Search for the cell housing the specified text and yield its (X, Y) center coordinate. 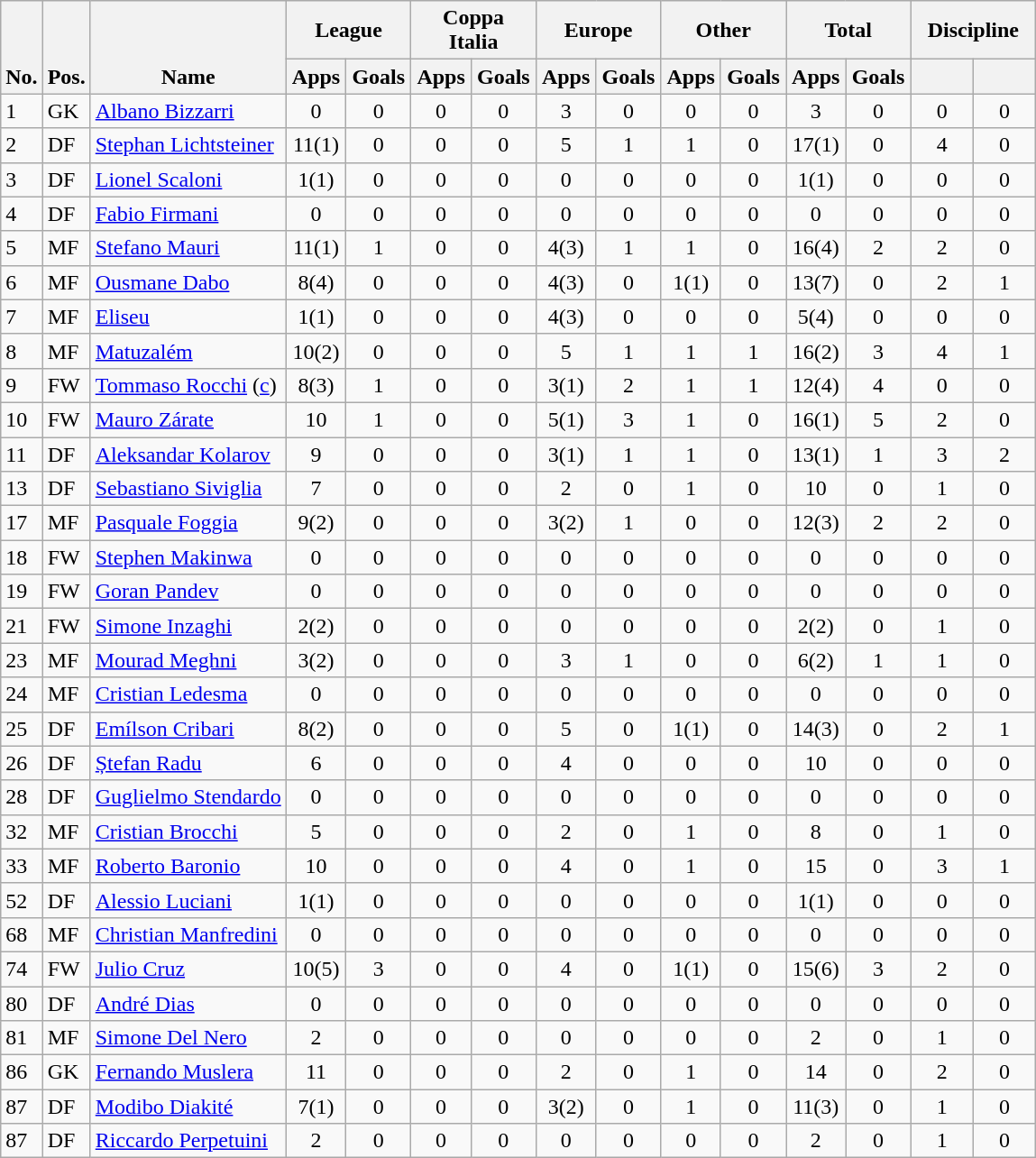
11(3) (817, 1107)
Julio Cruz (188, 969)
8(2) (316, 729)
21 (22, 626)
Albano Bizzarri (188, 111)
Pos. (67, 47)
33 (22, 866)
Alessio Luciani (188, 900)
Simone Del Nero (188, 1038)
12(3) (817, 523)
André Dias (188, 1004)
Matuzalém (188, 351)
Modibo Diakité (188, 1107)
Roberto Baronio (188, 866)
Stephen Makinwa (188, 557)
Coppa Italia (474, 31)
Simone Inzaghi (188, 626)
16(2) (817, 351)
10(5) (316, 969)
14 (817, 1072)
15(6) (817, 969)
5(1) (566, 419)
Other (723, 31)
Ousmane Dabo (188, 282)
19 (22, 592)
Discipline (974, 31)
28 (22, 797)
7(1) (316, 1107)
13(1) (817, 454)
68 (22, 934)
Stefano Mauri (188, 248)
Guglielmo Stendardo (188, 797)
13(7) (817, 282)
8(3) (316, 385)
10(2) (316, 351)
24 (22, 694)
Total (849, 31)
12(4) (817, 385)
18 (22, 557)
16(4) (817, 248)
Lionel Scaloni (188, 179)
No. (22, 47)
Ștefan Radu (188, 763)
81 (22, 1038)
Name (188, 47)
52 (22, 900)
32 (22, 832)
Cristian Brocchi (188, 832)
23 (22, 660)
Goran Pandev (188, 592)
5(4) (817, 317)
Sebastiano Siviglia (188, 489)
Cristian Ledesma (188, 694)
14(3) (817, 729)
Aleksandar Kolarov (188, 454)
15 (817, 866)
Mourad Meghni (188, 660)
25 (22, 729)
Pasquale Foggia (188, 523)
13 (22, 489)
Christian Manfredini (188, 934)
8(4) (316, 282)
74 (22, 969)
17(1) (817, 145)
Eliseu (188, 317)
16(1) (817, 419)
Stephan Lichtsteiner (188, 145)
Tommaso Rocchi (c) (188, 385)
17 (22, 523)
League (348, 31)
Fernando Muslera (188, 1072)
26 (22, 763)
Mauro Zárate (188, 419)
9(2) (316, 523)
Europe (599, 31)
80 (22, 1004)
6(2) (817, 660)
Riccardo Perpetuini (188, 1141)
86 (22, 1072)
Fabio Firmani (188, 214)
Emílson Cribari (188, 729)
